Search for the cell housing the specified text and yield its [X, Y] center coordinate. 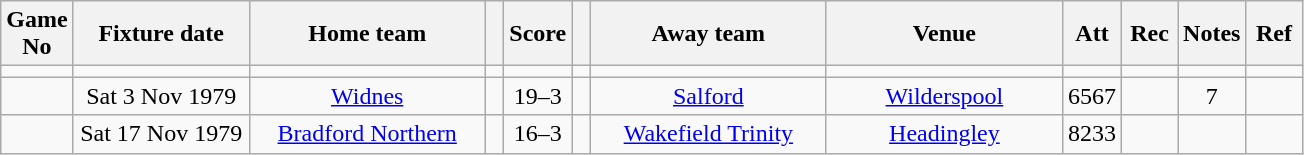
16–3 [538, 134]
Score [538, 34]
Wakefield Trinity [708, 134]
Salford [708, 96]
7 [1212, 96]
Fixture date [161, 34]
Ref [1274, 34]
Headingley [944, 134]
Bradford Northern [367, 134]
6567 [1092, 96]
Sat 3 Nov 1979 [161, 96]
Wilderspool [944, 96]
Venue [944, 34]
19–3 [538, 96]
Away team [708, 34]
Game No [37, 34]
Home team [367, 34]
8233 [1092, 134]
Notes [1212, 34]
Rec [1150, 34]
Sat 17 Nov 1979 [161, 134]
Widnes [367, 96]
Att [1092, 34]
